Detect which cell encompasses the target text, then output its (X, Y) center coordinate. 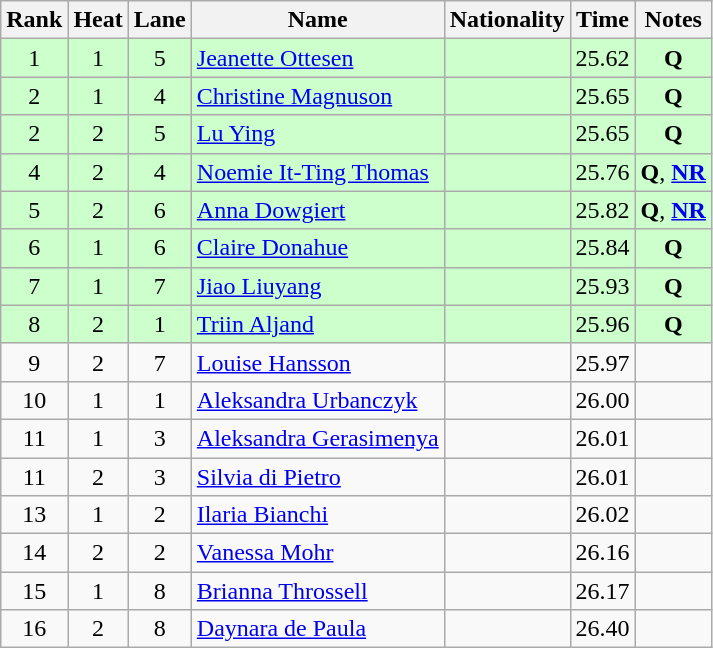
Christine Magnuson (318, 96)
Name (318, 20)
26.16 (602, 553)
Louise Hansson (318, 362)
Brianna Throssell (318, 591)
Triin Aljand (318, 324)
25.96 (602, 324)
Aleksandra Gerasimenya (318, 438)
26.00 (602, 400)
9 (34, 362)
13 (34, 515)
Lu Ying (318, 134)
Noemie It-Ting Thomas (318, 172)
26.02 (602, 515)
Anna Dowgiert (318, 210)
Heat (98, 20)
25.76 (602, 172)
Ilaria Bianchi (318, 515)
Silvia di Pietro (318, 477)
Nationality (507, 20)
26.40 (602, 629)
Aleksandra Urbanczyk (318, 400)
Jiao Liuyang (318, 286)
25.97 (602, 362)
26.17 (602, 591)
Daynara de Paula (318, 629)
25.93 (602, 286)
Time (602, 20)
10 (34, 400)
Vanessa Mohr (318, 553)
Lane (160, 20)
14 (34, 553)
Notes (673, 20)
25.82 (602, 210)
Claire Donahue (318, 248)
25.84 (602, 248)
15 (34, 591)
Rank (34, 20)
Jeanette Ottesen (318, 58)
16 (34, 629)
25.62 (602, 58)
